Identify which cell holds the provided text, then report its (X, Y) central coordinate. 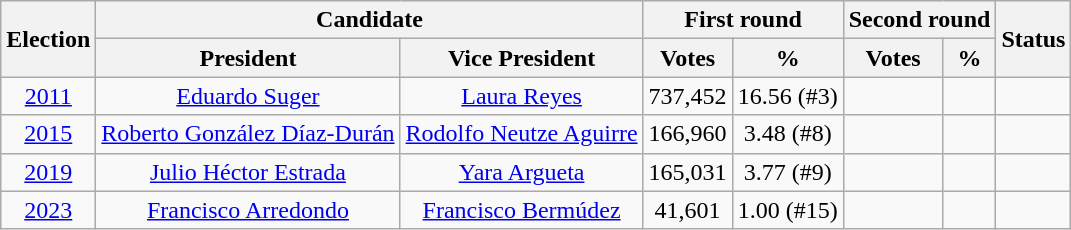
First round (743, 20)
Candidate (370, 20)
737,452 (688, 96)
2011 (48, 96)
Rodolfo Neutze Aguirre (522, 134)
Francisco Arredondo (248, 210)
President (248, 58)
Francisco Bermúdez (522, 210)
165,031 (688, 172)
41,601 (688, 210)
2015 (48, 134)
Yara Argueta (522, 172)
Julio Héctor Estrada (248, 172)
Election (48, 39)
Vice President (522, 58)
1.00 (#15) (788, 210)
2019 (48, 172)
Status (1034, 39)
Second round (920, 20)
Laura Reyes (522, 96)
166,960 (688, 134)
3.48 (#8) (788, 134)
3.77 (#9) (788, 172)
Eduardo Suger (248, 96)
Roberto González Díaz-Durán (248, 134)
16.56 (#3) (788, 96)
2023 (48, 210)
